Extract the (x, y) coordinate from the center of the cell holding the provided text.  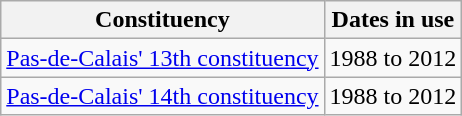
Dates in use (393, 20)
Constituency (162, 20)
Pas-de-Calais' 14th constituency (162, 96)
Pas-de-Calais' 13th constituency (162, 58)
